Search for the cell housing the specified text and yield its (x, y) center coordinate. 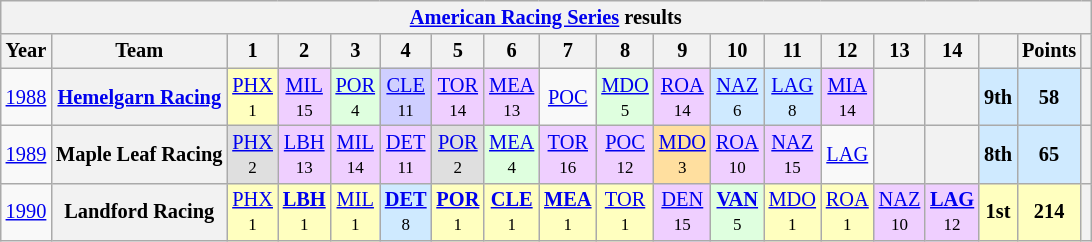
POC (568, 97)
4 (406, 51)
NAZ10 (900, 212)
1989 (26, 154)
NAZ6 (738, 97)
MDO3 (682, 154)
1988 (26, 97)
7 (568, 51)
MEA13 (512, 97)
American Racing Series results (546, 17)
LAG12 (952, 212)
5 (458, 51)
10 (738, 51)
POC12 (624, 154)
TOR14 (458, 97)
NAZ15 (792, 154)
POR1 (458, 212)
9th (998, 97)
MEA4 (512, 154)
13 (900, 51)
CLE1 (512, 212)
DET11 (406, 154)
ROA14 (682, 97)
Maple Leaf Racing (139, 154)
MDO1 (792, 212)
LBH1 (304, 212)
11 (792, 51)
MEA1 (568, 212)
MIL1 (356, 212)
1st (998, 212)
MIA14 (848, 97)
VAN5 (738, 212)
214 (1049, 212)
PHX2 (252, 154)
Points (1049, 51)
ROA10 (738, 154)
TOR16 (568, 154)
MIL15 (304, 97)
MDO5 (624, 97)
DEN15 (682, 212)
9 (682, 51)
1990 (26, 212)
3 (356, 51)
DET8 (406, 212)
Hemelgarn Racing (139, 97)
POR2 (458, 154)
14 (952, 51)
LAG8 (792, 97)
8 (624, 51)
CLE11 (406, 97)
LBH13 (304, 154)
LAG (848, 154)
ROA1 (848, 212)
TOR1 (624, 212)
8th (998, 154)
Year (26, 51)
2 (304, 51)
1 (252, 51)
MIL14 (356, 154)
Landford Racing (139, 212)
65 (1049, 154)
Team (139, 51)
12 (848, 51)
6 (512, 51)
58 (1049, 97)
POR4 (356, 97)
